Locate the cell with the specified text and output its [X, Y] center coordinate. 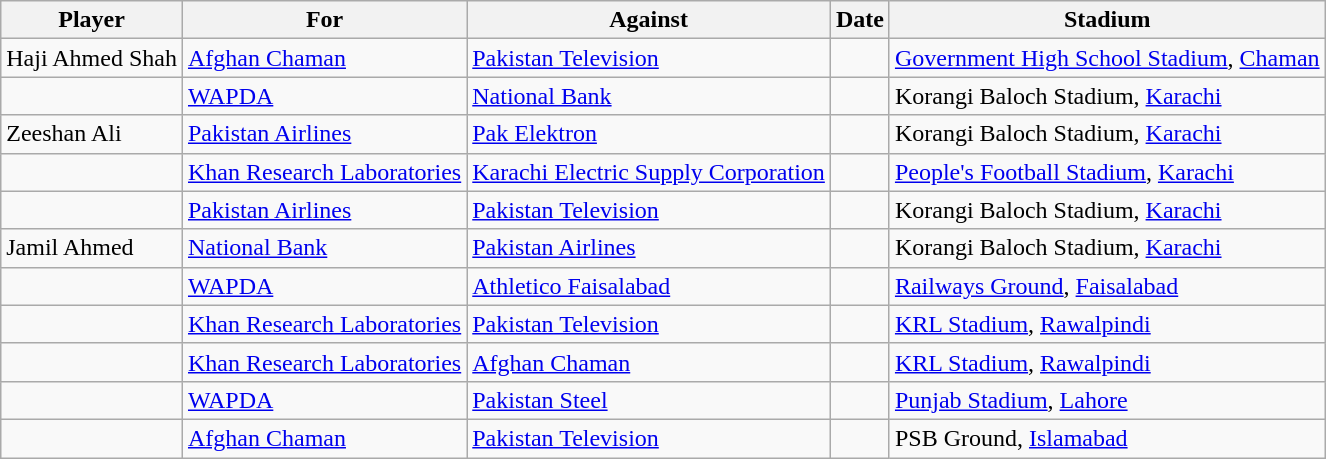
PSB Ground, Islamabad [1107, 438]
Zeeshan Ali [92, 134]
Player [92, 20]
People's Football Stadium, Karachi [1107, 172]
Athletico Faisalabad [649, 286]
Date [860, 20]
Haji Ahmed Shah [92, 58]
Government High School Stadium, Chaman [1107, 58]
Punjab Stadium, Lahore [1107, 400]
For [324, 20]
Karachi Electric Supply Corporation [649, 172]
Against [649, 20]
Pak Elektron [649, 134]
Pakistan Steel [649, 400]
Stadium [1107, 20]
Jamil Ahmed [92, 248]
Railways Ground, Faisalabad [1107, 286]
